Locate the cell with the specified text and output its (X, Y) center coordinate. 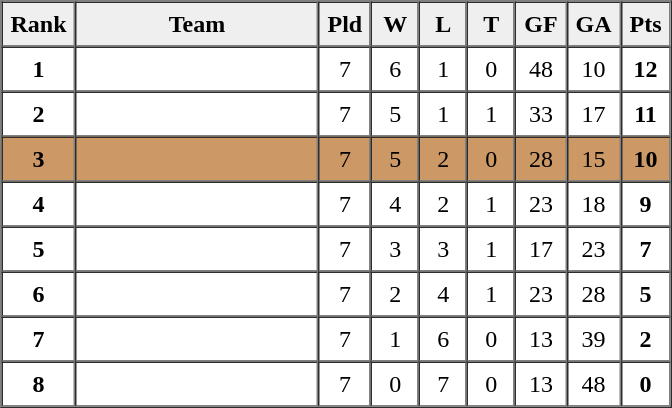
12 (646, 68)
L (443, 24)
Pts (646, 24)
8 (39, 384)
Pld (346, 24)
33 (540, 114)
Rank (39, 24)
15 (594, 158)
18 (594, 204)
T (491, 24)
GF (540, 24)
9 (646, 204)
11 (646, 114)
Team (198, 24)
39 (594, 338)
GA (594, 24)
W (395, 24)
